Detect which cell encompasses the target text, then output its [x, y] center coordinate. 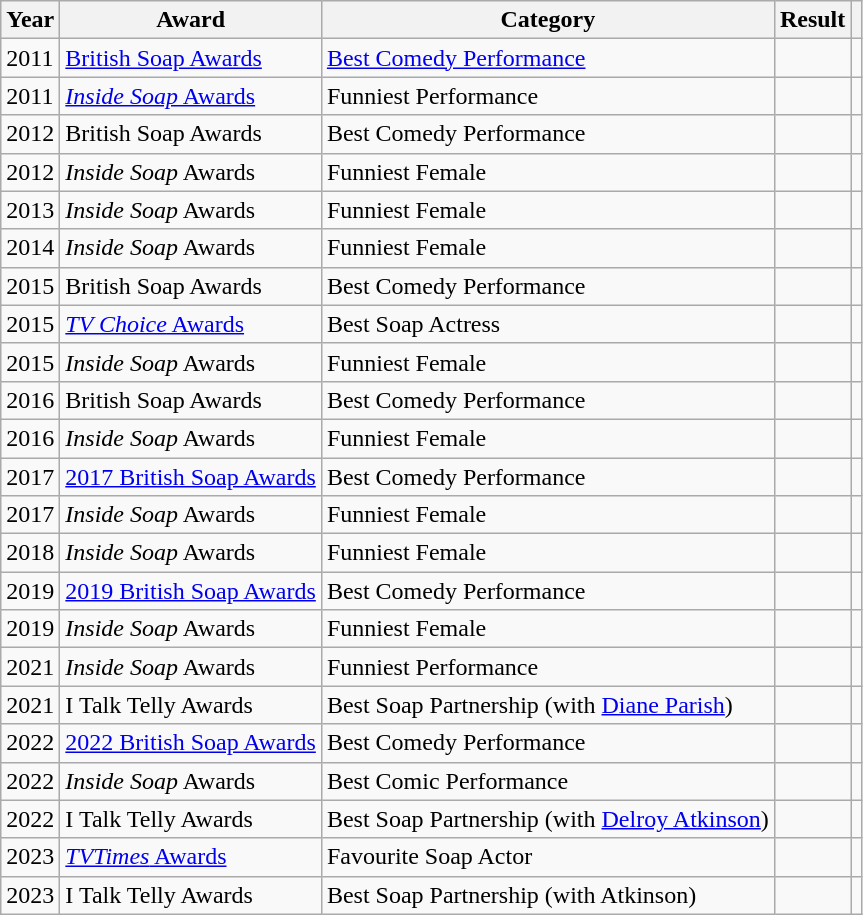
Best Soap Partnership (with Delroy Atkinson) [548, 819]
TVTimes Awards [191, 857]
Result [812, 20]
Year [30, 20]
Category [548, 20]
2013 [30, 210]
2017 British Soap Awards [191, 477]
2014 [30, 248]
Best Soap Partnership (with Atkinson) [548, 895]
TV Choice Awards [191, 324]
2018 [30, 553]
2019 British Soap Awards [191, 591]
2022 British Soap Awards [191, 743]
Best Comic Performance [548, 781]
Best Soap Partnership (with Diane Parish) [548, 705]
Favourite Soap Actor [548, 857]
Award [191, 20]
Best Soap Actress [548, 324]
